From the cell containing the given text, extract its center point as (x, y) coordinate. 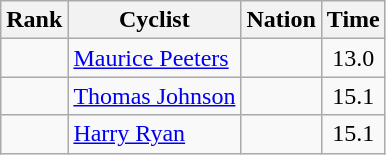
13.0 (353, 58)
Nation (281, 20)
Time (353, 20)
Maurice Peeters (154, 58)
Harry Ryan (154, 134)
Rank (34, 20)
Thomas Johnson (154, 96)
Cyclist (154, 20)
